Scan for the cell matching the given text and deliver its [x, y] coordinate at center. 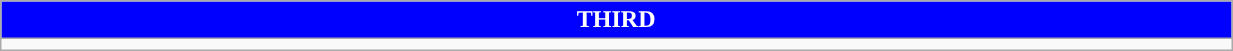
THIRD [616, 20]
